Identify which cell holds the provided text, then report its [x, y] central coordinate. 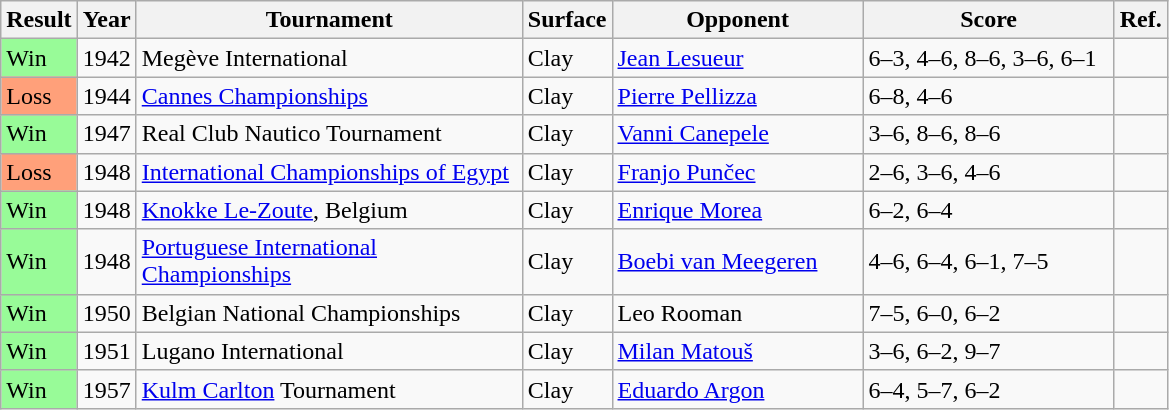
Pierre Pellizza [738, 96]
1942 [106, 58]
Year [106, 20]
6–8, 4–6 [988, 96]
Portuguese International Championships [329, 262]
3–6, 8–6, 8–6 [988, 134]
6–2, 6–4 [988, 210]
1947 [106, 134]
2–6, 3–6, 4–6 [988, 172]
Cannes Championships [329, 96]
Result [39, 20]
Knokke Le-Zoute, Belgium [329, 210]
3–6, 6–2, 9–7 [988, 351]
Surface [567, 20]
Lugano International [329, 351]
Tournament [329, 20]
Ref. [1140, 20]
International Championships of Egypt [329, 172]
Leo Rooman [738, 313]
1957 [106, 389]
1951 [106, 351]
Jean Lesueur [738, 58]
1950 [106, 313]
Kulm Carlton Tournament [329, 389]
Belgian National Championships [329, 313]
7–5, 6–0, 6–2 [988, 313]
Eduardo Argon [738, 389]
6–4, 5–7, 6–2 [988, 389]
Score [988, 20]
Franjo Punčec [738, 172]
Opponent [738, 20]
Real Club Nautico Tournament [329, 134]
6–3, 4–6, 8–6, 3–6, 6–1 [988, 58]
Megève International [329, 58]
Enrique Morea [738, 210]
1944 [106, 96]
Vanni Canepele [738, 134]
Boebi van Meegeren [738, 262]
4–6, 6–4, 6–1, 7–5 [988, 262]
Milan Matouš [738, 351]
